Return the (X, Y) coordinate for the center point of the cell that contains the specified text.  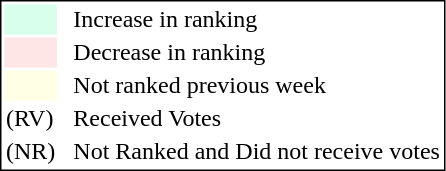
(RV) (30, 119)
Not ranked previous week (257, 85)
Received Votes (257, 119)
Increase in ranking (257, 19)
Not Ranked and Did not receive votes (257, 151)
Decrease in ranking (257, 53)
(NR) (30, 151)
